From the cell containing the given text, extract its center point as (X, Y) coordinate. 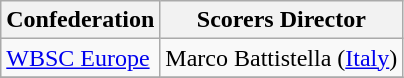
Confederation (80, 20)
Scorers Director (282, 20)
Marco Battistella (Italy) (282, 58)
WBSC Europe (80, 58)
